Search for the cell housing the specified text and yield its (X, Y) center coordinate. 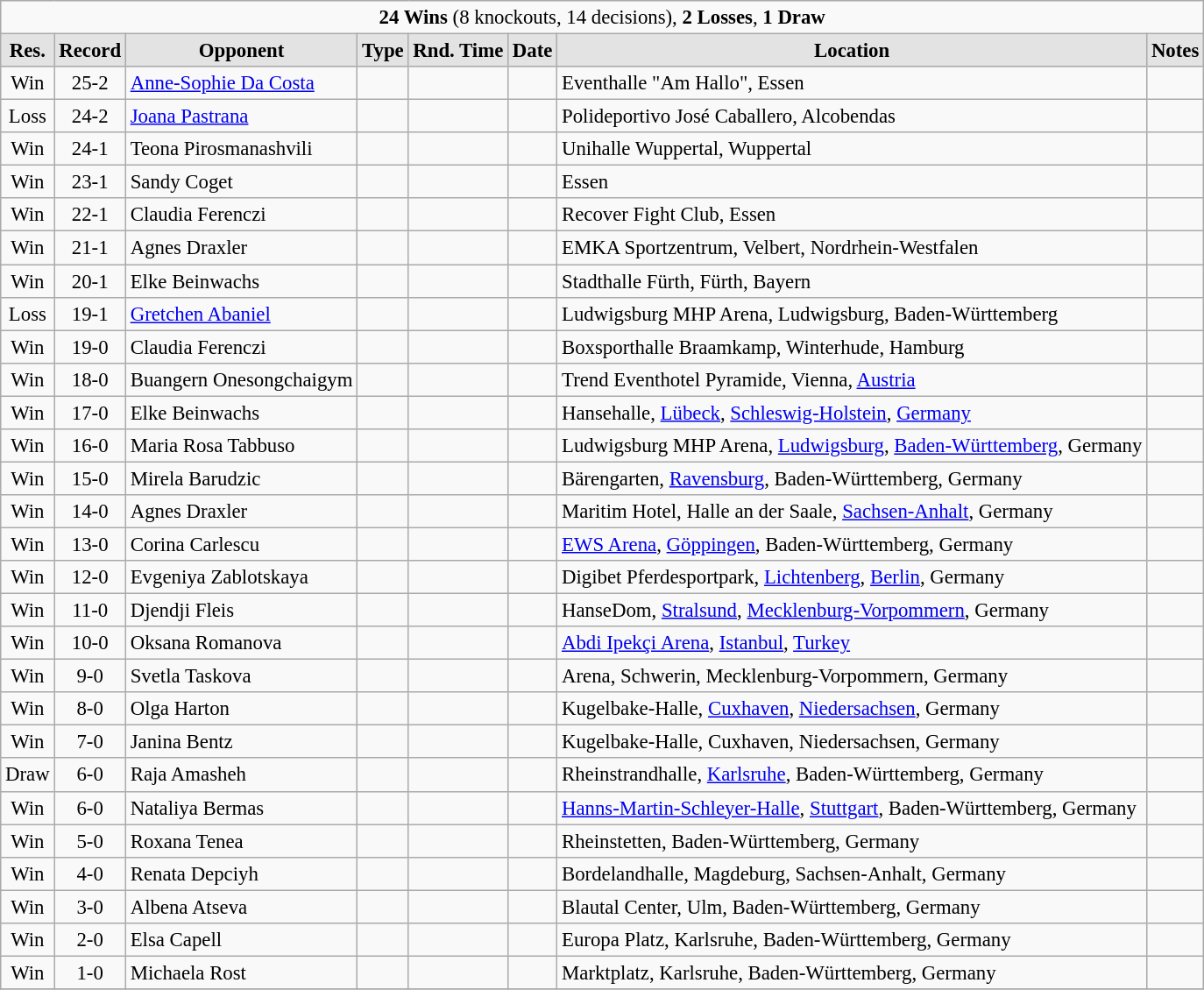
24-2 (89, 117)
13-0 (89, 544)
Maritim Hotel, Halle an der Saale, Sachsen-Anhalt, Germany (852, 512)
Recover Fight Club, Essen (852, 215)
Polideportivo José Caballero, Alcobendas (852, 117)
Mirela Barudzic (241, 478)
Hanns-Martin-Schleyer-Halle, Stuttgart, Baden-Württemberg, Germany (852, 808)
9-0 (89, 676)
19-1 (89, 314)
Svetla Taskova (241, 676)
Arena, Schwerin, Mecklenburg-Vorpommern, Germany (852, 676)
Evgeniya Zablotskaya (241, 577)
Notes (1176, 51)
Janina Bentz (241, 742)
Maria Rosa Tabbuso (241, 446)
Stadthalle Fürth, Fürth, Bayern (852, 281)
EWS Arena, Göppingen, Baden-Württemberg, Germany (852, 544)
10-0 (89, 643)
Albena Atseva (241, 907)
Rheinstrandhalle, Karlsruhe, Baden-Württemberg, Germany (852, 775)
Rheinstetten, Baden-Württemberg, Germany (852, 841)
Location (852, 51)
Date (533, 51)
Djendji Fleis (241, 611)
Corina Carlescu (241, 544)
EMKA Sportzentrum, Velbert, Nordrhein-Westfalen (852, 248)
Sandy Coget (241, 182)
Essen (852, 182)
11-0 (89, 611)
24-1 (89, 149)
Blautal Center, Ulm, Baden-Württemberg, Germany (852, 907)
8-0 (89, 709)
17-0 (89, 413)
Bordelandhalle, Magdeburg, Sachsen-Anhalt, Germany (852, 873)
19-0 (89, 347)
22-1 (89, 215)
Buangern Onesongchaigym (241, 379)
5-0 (89, 841)
Trend Eventhotel Pyramide, Vienna, Austria (852, 379)
Marktplatz, Karlsruhe, Baden-Württemberg, Germany (852, 972)
Anne-Sophie Da Costa (241, 83)
Ludwigsburg MHP Arena, Ludwigsburg, Baden-Württemberg, Germany (852, 446)
2-0 (89, 940)
Olga Harton (241, 709)
Eventhalle "Am Hallo", Essen (852, 83)
Nataliya Bermas (241, 808)
12-0 (89, 577)
14-0 (89, 512)
Gretchen Abaniel (241, 314)
24 Wins (8 knockouts, 14 decisions), 2 Losses, 1 Draw (603, 18)
Raja Amasheh (241, 775)
4-0 (89, 873)
Res. (28, 51)
Opponent (241, 51)
Roxana Tenea (241, 841)
Renata Depciyh (241, 873)
Hansehalle, Lübeck, Schleswig-Holstein, Germany (852, 413)
Boxsporthalle Braamkamp, Winterhude, Hamburg (852, 347)
Oksana Romanova (241, 643)
18-0 (89, 379)
Bärengarten, Ravensburg, Baden-Württemberg, Germany (852, 478)
Ludwigsburg MHP Arena, Ludwigsburg, Baden-Württemberg (852, 314)
16-0 (89, 446)
Europa Platz, Karlsruhe, Baden-Württemberg, Germany (852, 940)
Michaela Rost (241, 972)
Teona Pirosmanashvili (241, 149)
20-1 (89, 281)
23-1 (89, 182)
HanseDom, Stralsund, Mecklenburg-Vorpommern, Germany (852, 611)
Record (89, 51)
3-0 (89, 907)
Unihalle Wuppertal, Wuppertal (852, 149)
7-0 (89, 742)
21-1 (89, 248)
1-0 (89, 972)
Digibet Pferdesportpark, Lichtenberg, Berlin, Germany (852, 577)
15-0 (89, 478)
Joana Pastrana (241, 117)
Rnd. Time (458, 51)
Type (383, 51)
Abdi Ipekçi Arena, Istanbul, Turkey (852, 643)
25-2 (89, 83)
Draw (28, 775)
Elsa Capell (241, 940)
